Find where the given text appears and provide that cell's center as (X, Y) coordinate. 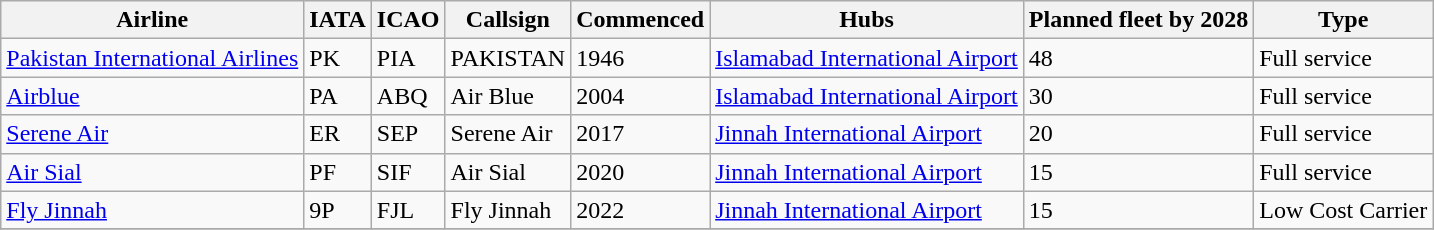
48 (1138, 58)
PK (338, 58)
Airblue (152, 96)
Low Cost Carrier (1344, 210)
PF (338, 172)
SEP (408, 134)
2004 (640, 96)
1946 (640, 58)
ABQ (408, 96)
2022 (640, 210)
2017 (640, 134)
20 (1138, 134)
SIF (408, 172)
PAKISTAN (508, 58)
IATA (338, 20)
Hubs (867, 20)
PA (338, 96)
2020 (640, 172)
Callsign (508, 20)
Type (1344, 20)
FJL (408, 210)
Air Blue (508, 96)
9P (338, 210)
Airline (152, 20)
ER (338, 134)
ICAO (408, 20)
Pakistan International Airlines (152, 58)
Commenced (640, 20)
PIA (408, 58)
Planned fleet by 2028 (1138, 20)
30 (1138, 96)
